Search for the cell housing the specified text and yield its (x, y) center coordinate. 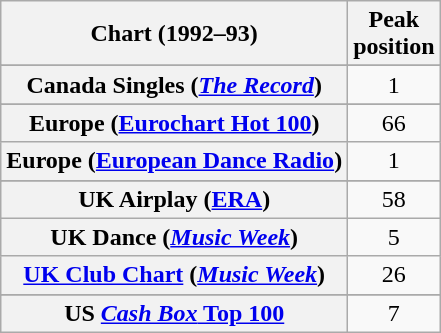
UK Club Chart (Music Week) (174, 275)
26 (394, 275)
5 (394, 237)
7 (394, 313)
Chart (1992–93) (174, 34)
Europe (Eurochart Hot 100) (174, 123)
UK Airplay (ERA) (174, 199)
58 (394, 199)
Peakposition (394, 34)
UK Dance (Music Week) (174, 237)
Europe (European Dance Radio) (174, 161)
US Cash Box Top 100 (174, 313)
66 (394, 123)
Canada Singles (The Record) (174, 85)
